For the text-containing cell, return its midpoint in (x, y) coordinate format. 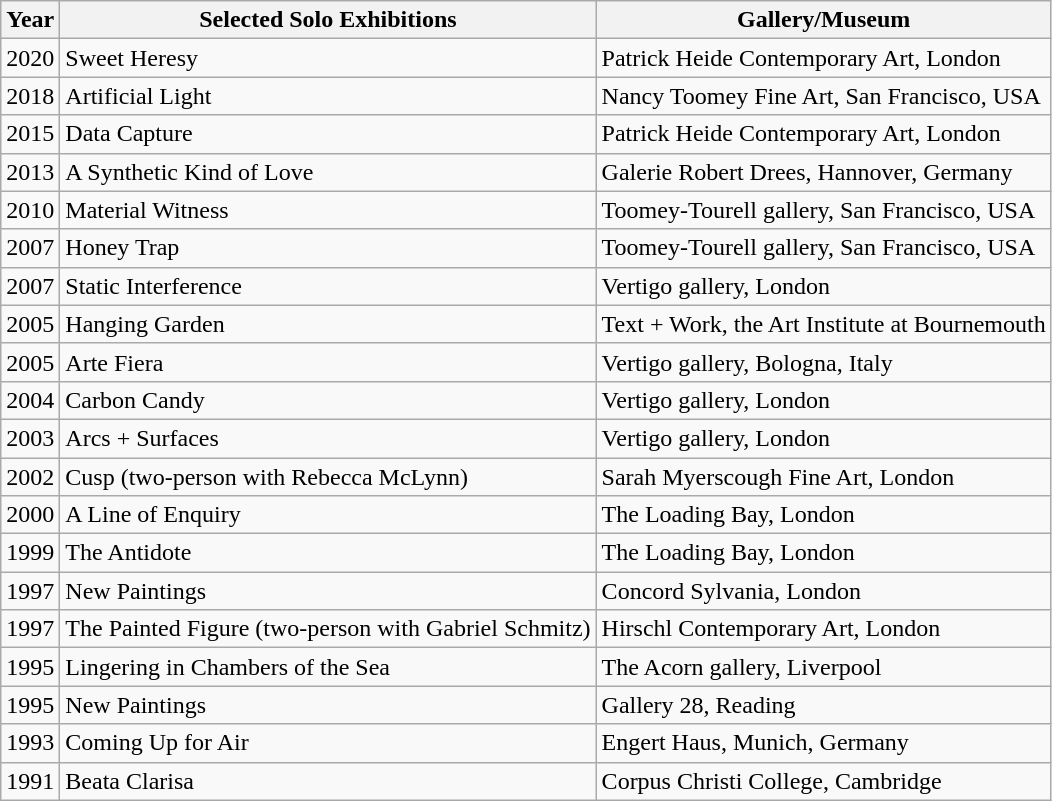
A Synthetic Kind of Love (328, 172)
Static Interference (328, 286)
1999 (30, 553)
Corpus Christi College, Cambridge (824, 781)
2020 (30, 58)
Cusp (two-person with Rebecca McLynn) (328, 477)
2010 (30, 210)
Data Capture (328, 134)
Gallery/Museum (824, 20)
2003 (30, 438)
The Painted Figure (two-person with Gabriel Schmitz) (328, 629)
A Line of Enquiry (328, 515)
Honey Trap (328, 248)
Beata Clarisa (328, 781)
Concord Sylvania, London (824, 591)
2004 (30, 400)
Selected Solo Exhibitions (328, 20)
2018 (30, 96)
The Antidote (328, 553)
Engert Haus, Munich, Germany (824, 743)
Galerie Robert Drees, Hannover, Germany (824, 172)
Material Witness (328, 210)
Year (30, 20)
2000 (30, 515)
Gallery 28, Reading (824, 705)
Coming Up for Air (328, 743)
1993 (30, 743)
Lingering in Chambers of the Sea (328, 667)
Vertigo gallery, Bologna, Italy (824, 362)
Nancy Toomey Fine Art, San Francisco, USA (824, 96)
Sarah Myerscough Fine Art, London (824, 477)
Artificial Light (328, 96)
2013 (30, 172)
Hirschl Contemporary Art, London (824, 629)
Hanging Garden (328, 324)
Sweet Heresy (328, 58)
The Acorn gallery, Liverpool (824, 667)
Carbon Candy (328, 400)
Arte Fiera (328, 362)
Text + Work, the Art Institute at Bournemouth (824, 324)
2015 (30, 134)
Arcs + Surfaces (328, 438)
2002 (30, 477)
1991 (30, 781)
